Output the [X, Y] coordinate of the center of the cell containing the given text.  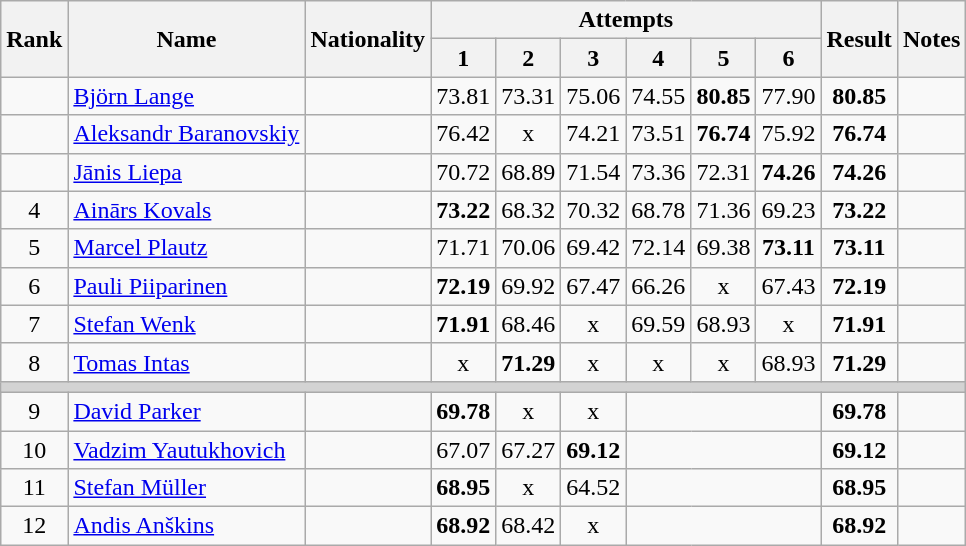
69.23 [788, 210]
71.36 [724, 210]
67.27 [528, 449]
75.92 [788, 134]
Ainārs Kovals [186, 210]
3 [594, 58]
Andis Anškins [186, 526]
64.52 [594, 488]
76.42 [464, 134]
8 [34, 362]
David Parker [186, 411]
Attempts [626, 20]
Marcel Plautz [186, 248]
70.32 [594, 210]
Rank [34, 39]
Stefan Müller [186, 488]
12 [34, 526]
Björn Lange [186, 96]
Name [186, 39]
70.72 [464, 172]
67.43 [788, 286]
68.42 [528, 526]
73.31 [528, 96]
69.38 [724, 248]
69.59 [658, 324]
73.36 [658, 172]
Notes [931, 39]
73.81 [464, 96]
7 [34, 324]
11 [34, 488]
71.54 [594, 172]
67.47 [594, 286]
71.71 [464, 248]
70.06 [528, 248]
73.51 [658, 134]
66.26 [658, 286]
9 [34, 411]
1 [464, 58]
69.92 [528, 286]
74.21 [594, 134]
75.06 [594, 96]
Tomas Intas [186, 362]
68.32 [528, 210]
Vadzim Yautukhovich [186, 449]
Pauli Piiparinen [186, 286]
67.07 [464, 449]
2 [528, 58]
Stefan Wenk [186, 324]
68.78 [658, 210]
10 [34, 449]
Jānis Liepa [186, 172]
77.90 [788, 96]
68.46 [528, 324]
Aleksandr Baranovskiy [186, 134]
68.89 [528, 172]
69.42 [594, 248]
Result [859, 39]
Nationality [368, 39]
74.55 [658, 96]
72.31 [724, 172]
72.14 [658, 248]
